Identify which cell holds the provided text, then report its (X, Y) central coordinate. 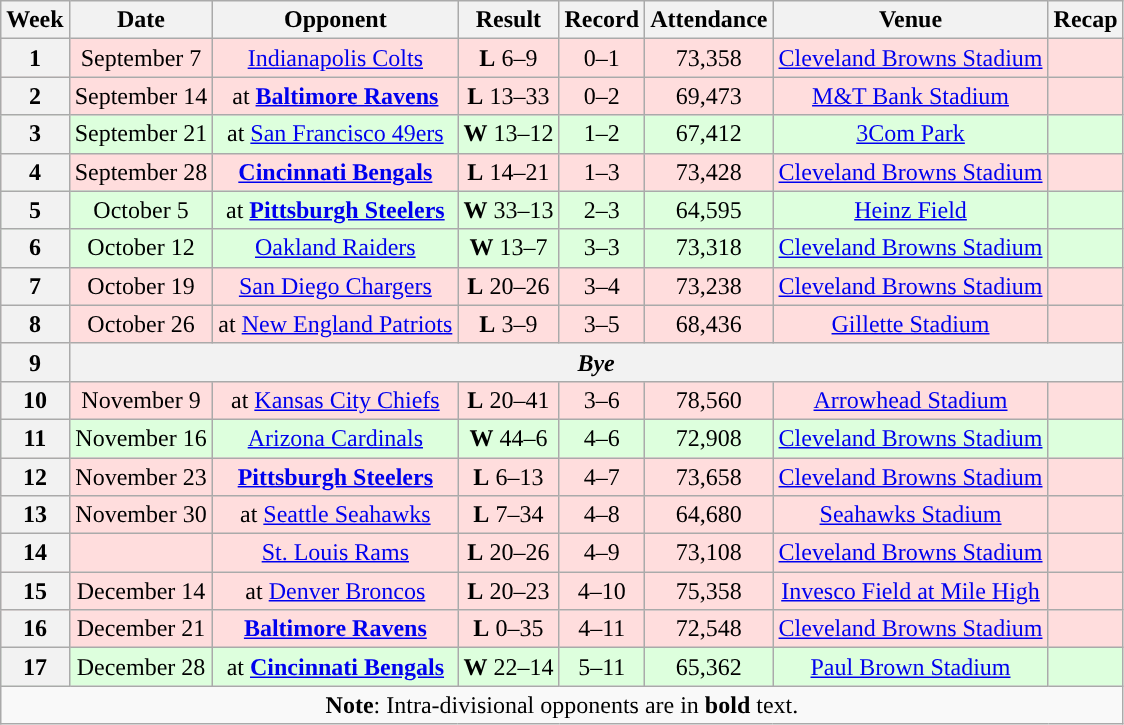
Record (602, 20)
at Seattle Seahawks (336, 515)
73,108 (709, 553)
Result (508, 20)
L 20–23 (508, 591)
September 28 (141, 172)
13 (35, 515)
5–11 (602, 667)
0–2 (602, 96)
73,358 (709, 58)
Baltimore Ravens (336, 629)
4 (35, 172)
3 (35, 134)
73,238 (709, 286)
64,595 (709, 210)
12 (35, 477)
3–6 (602, 400)
Pittsburgh Steelers (336, 477)
1–3 (602, 172)
November 9 (141, 400)
December 14 (141, 591)
16 (35, 629)
Week (35, 20)
2 (35, 96)
4–9 (602, 553)
L 3–9 (508, 324)
December 28 (141, 667)
7 (35, 286)
L 7–34 (508, 515)
6 (35, 248)
11 (35, 438)
14 (35, 553)
L 6–9 (508, 58)
November 30 (141, 515)
17 (35, 667)
0–1 (602, 58)
Opponent (336, 20)
October 5 (141, 210)
Indianapolis Colts (336, 58)
at Cincinnati Bengals (336, 667)
2–3 (602, 210)
L 14–21 (508, 172)
4–6 (602, 438)
10 (35, 400)
Date (141, 20)
4–10 (602, 591)
75,358 (709, 591)
65,362 (709, 667)
72,548 (709, 629)
at Denver Broncos (336, 591)
W 13–12 (508, 134)
73,428 (709, 172)
September 14 (141, 96)
L 13–33 (508, 96)
W 13–7 (508, 248)
Seahawks Stadium (910, 515)
Paul Brown Stadium (910, 667)
3–3 (602, 248)
Recap (1086, 20)
78,560 (709, 400)
November 16 (141, 438)
Gillette Stadium (910, 324)
Attendance (709, 20)
at Kansas City Chiefs (336, 400)
73,318 (709, 248)
5 (35, 210)
1–2 (602, 134)
1 (35, 58)
4–8 (602, 515)
San Diego Chargers (336, 286)
3–5 (602, 324)
72,908 (709, 438)
L 0–35 (508, 629)
9 (35, 362)
W 44–6 (508, 438)
L 6–13 (508, 477)
October 19 (141, 286)
September 7 (141, 58)
at New England Patriots (336, 324)
Heinz Field (910, 210)
at Pittsburgh Steelers (336, 210)
M&T Bank Stadium (910, 96)
W 22–14 (508, 667)
December 21 (141, 629)
Invesco Field at Mile High (910, 591)
St. Louis Rams (336, 553)
at San Francisco 49ers (336, 134)
Note: Intra-divisional opponents are in bold text. (562, 705)
Venue (910, 20)
Arrowhead Stadium (910, 400)
8 (35, 324)
73,658 (709, 477)
September 21 (141, 134)
4–7 (602, 477)
Arizona Cardinals (336, 438)
at Baltimore Ravens (336, 96)
W 33–13 (508, 210)
4–11 (602, 629)
Bye (596, 362)
68,436 (709, 324)
15 (35, 591)
69,473 (709, 96)
October 26 (141, 324)
October 12 (141, 248)
64,680 (709, 515)
67,412 (709, 134)
Cincinnati Bengals (336, 172)
3–4 (602, 286)
Oakland Raiders (336, 248)
November 23 (141, 477)
3Com Park (910, 134)
L 20–41 (508, 400)
